Output the [X, Y] coordinate of the center of the cell containing the given text.  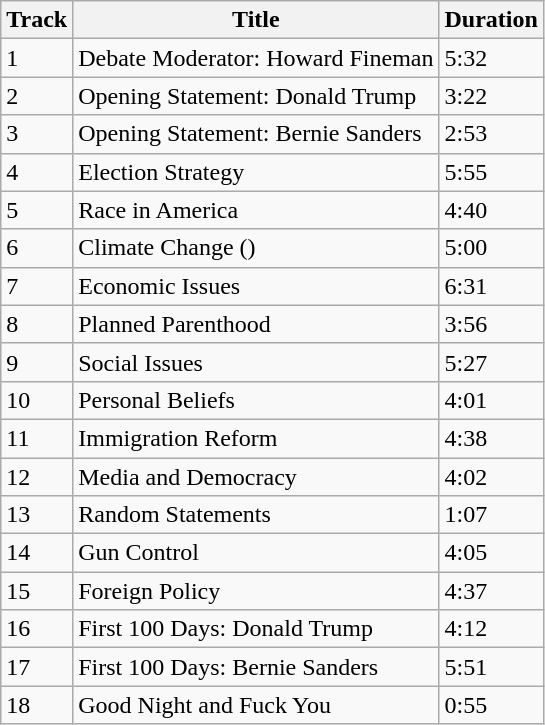
Economic Issues [256, 286]
4:37 [491, 591]
6 [37, 248]
Climate Change () [256, 248]
Good Night and Fuck You [256, 705]
18 [37, 705]
5:32 [491, 58]
Race in America [256, 210]
2:53 [491, 134]
Gun Control [256, 553]
4:40 [491, 210]
4:02 [491, 477]
6:31 [491, 286]
11 [37, 438]
15 [37, 591]
8 [37, 324]
Immigration Reform [256, 438]
Opening Statement: Bernie Sanders [256, 134]
12 [37, 477]
1 [37, 58]
5 [37, 210]
Title [256, 20]
Social Issues [256, 362]
5:55 [491, 172]
4:01 [491, 400]
Duration [491, 20]
9 [37, 362]
13 [37, 515]
3:56 [491, 324]
4:05 [491, 553]
Election Strategy [256, 172]
Media and Democracy [256, 477]
4:12 [491, 629]
5:27 [491, 362]
2 [37, 96]
Debate Moderator: Howard Fineman [256, 58]
First 100 Days: Bernie Sanders [256, 667]
7 [37, 286]
16 [37, 629]
5:51 [491, 667]
0:55 [491, 705]
Opening Statement: Donald Trump [256, 96]
3 [37, 134]
17 [37, 667]
Foreign Policy [256, 591]
4 [37, 172]
14 [37, 553]
Random Statements [256, 515]
Personal Beliefs [256, 400]
4:38 [491, 438]
1:07 [491, 515]
Planned Parenthood [256, 324]
10 [37, 400]
3:22 [491, 96]
5:00 [491, 248]
Track [37, 20]
First 100 Days: Donald Trump [256, 629]
